Search for the cell housing the specified text and yield its (x, y) center coordinate. 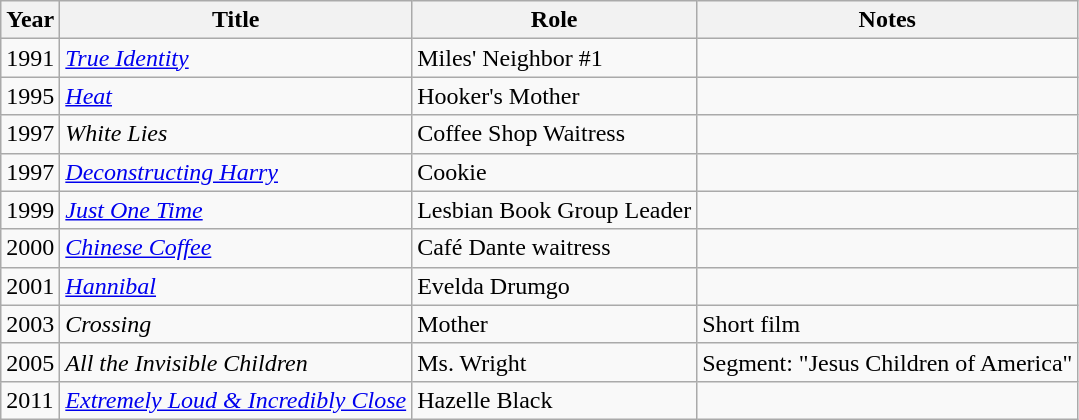
2001 (30, 286)
1995 (30, 96)
Year (30, 20)
Mother (554, 324)
Crossing (236, 324)
2005 (30, 362)
All the Invisible Children (236, 362)
2003 (30, 324)
2000 (30, 248)
Role (554, 20)
Cookie (554, 172)
Evelda Drumgo (554, 286)
Miles' Neighbor #1 (554, 58)
White Lies (236, 134)
Hooker's Mother (554, 96)
Coffee Shop Waitress (554, 134)
2011 (30, 400)
Title (236, 20)
Notes (888, 20)
Deconstructing Harry (236, 172)
Hannibal (236, 286)
Hazelle Black (554, 400)
1999 (30, 210)
Heat (236, 96)
Extremely Loud & Incredibly Close (236, 400)
Just One Time (236, 210)
1991 (30, 58)
Segment: "Jesus Children of America" (888, 362)
Lesbian Book Group Leader (554, 210)
Chinese Coffee (236, 248)
True Identity (236, 58)
Café Dante waitress (554, 248)
Ms. Wright (554, 362)
Short film (888, 324)
